For the text-containing cell, return its midpoint in [x, y] coordinate format. 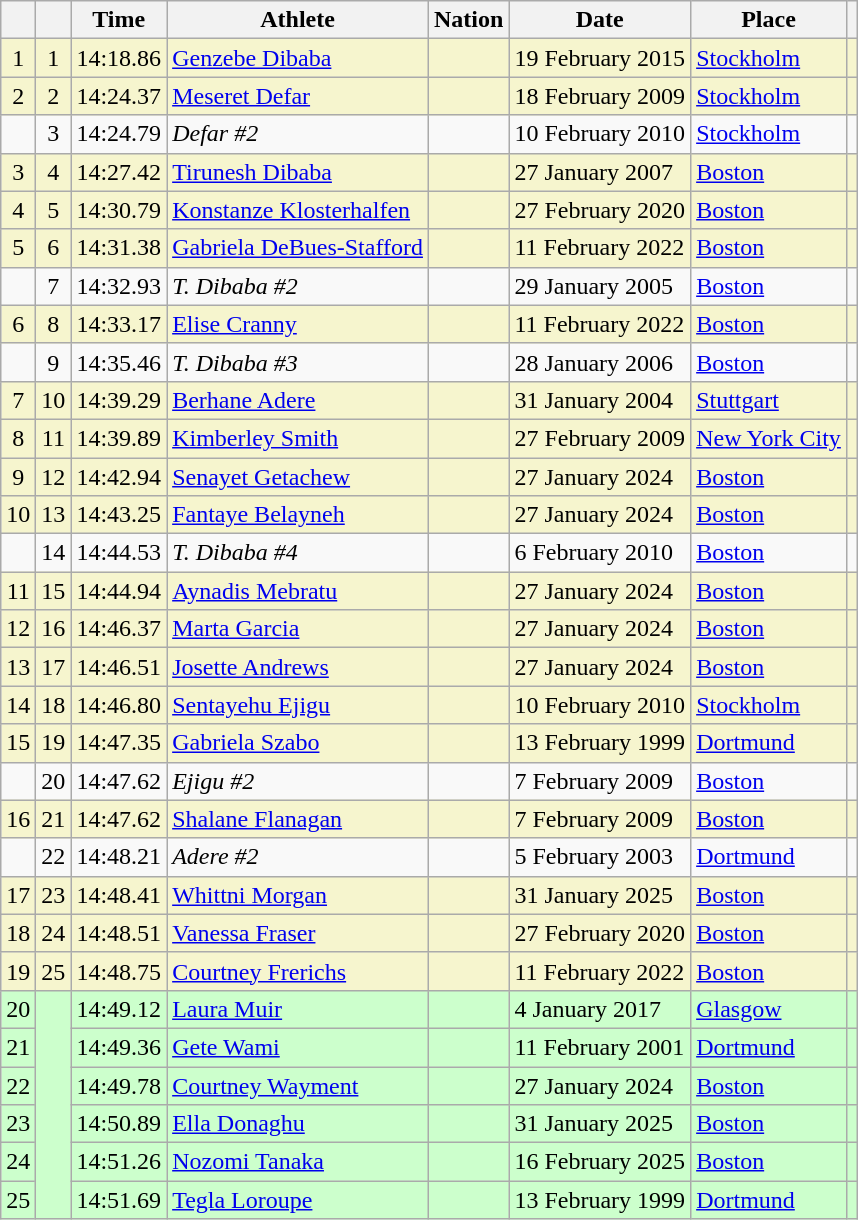
Gabriela DeBues-Stafford [298, 248]
29 January 2005 [600, 286]
14:50.89 [119, 1124]
Meseret Defar [298, 96]
Whittni Morgan [298, 895]
Berhane Adere [298, 400]
14:33.17 [119, 324]
14:39.29 [119, 400]
14:43.25 [119, 515]
Kimberley Smith [298, 438]
14:46.51 [119, 667]
4 January 2017 [600, 1009]
27 February 2009 [600, 438]
19 February 2015 [600, 58]
T. Dibaba #3 [298, 362]
Elise Cranny [298, 324]
6 February 2010 [600, 553]
Nozomi Tanaka [298, 1162]
Defar #2 [298, 134]
Marta Garcia [298, 629]
14:47.35 [119, 743]
Sentayehu Ejigu [298, 705]
New York City [769, 438]
Josette Andrews [298, 667]
28 January 2006 [600, 362]
14:30.79 [119, 210]
14:24.79 [119, 134]
Ella Donaghu [298, 1124]
14:51.69 [119, 1200]
Courtney Wayment [298, 1085]
14:44.94 [119, 591]
Adere #2 [298, 857]
14:46.80 [119, 705]
27 January 2007 [600, 172]
14:18.86 [119, 58]
Ejigu #2 [298, 781]
Athlete [298, 20]
Laura Muir [298, 1009]
14:48.21 [119, 857]
14:44.53 [119, 553]
Senayet Getachew [298, 477]
Place [769, 20]
Time [119, 20]
14:31.38 [119, 248]
Vanessa Fraser [298, 933]
14:35.46 [119, 362]
14:49.36 [119, 1047]
14:48.41 [119, 895]
Aynadis Mebratu [298, 591]
14:32.93 [119, 286]
T. Dibaba #4 [298, 553]
Date [600, 20]
18 February 2009 [600, 96]
31 January 2004 [600, 400]
14:49.12 [119, 1009]
Shalane Flanagan [298, 819]
Tirunesh Dibaba [298, 172]
Tegla Loroupe [298, 1200]
14:24.37 [119, 96]
14:49.78 [119, 1085]
Stuttgart [769, 400]
16 February 2025 [600, 1162]
14:27.42 [119, 172]
T. Dibaba #2 [298, 286]
14:51.26 [119, 1162]
14:48.75 [119, 971]
Gabriela Szabo [298, 743]
Gete Wami [298, 1047]
Genzebe Dibaba [298, 58]
14:39.89 [119, 438]
14:42.94 [119, 477]
Courtney Frerichs [298, 971]
11 February 2001 [600, 1047]
Fantaye Belayneh [298, 515]
Glasgow [769, 1009]
Nation [468, 20]
5 February 2003 [600, 857]
14:48.51 [119, 933]
14:46.37 [119, 629]
Konstanze Klosterhalfen [298, 210]
